Detect which cell encompasses the target text, then output its [x, y] center coordinate. 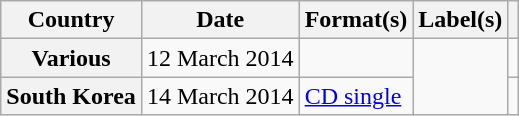
Various [72, 58]
CD single [356, 96]
South Korea [72, 96]
Label(s) [460, 20]
Date [220, 20]
14 March 2014 [220, 96]
12 March 2014 [220, 58]
Format(s) [356, 20]
Country [72, 20]
